Pinpoint the cell where the given text exists, returning its [X, Y] midpoint coordinate. 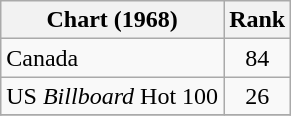
84 [258, 58]
Rank [258, 20]
26 [258, 96]
US Billboard Hot 100 [112, 96]
Chart (1968) [112, 20]
Canada [112, 58]
